Provide the (x, y) coordinate of the cell's center where the given text is located.  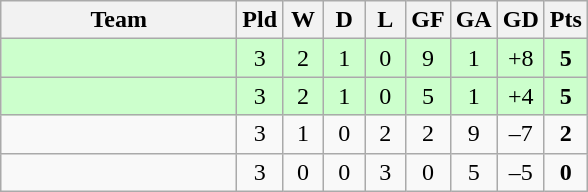
W (304, 20)
GF (428, 20)
–7 (520, 134)
+8 (520, 58)
–5 (520, 172)
L (386, 20)
GD (520, 20)
+4 (520, 96)
D (344, 20)
Pts (566, 20)
Pld (260, 20)
Team (119, 20)
GA (474, 20)
